Scan for the cell matching the given text and deliver its (X, Y) coordinate at center. 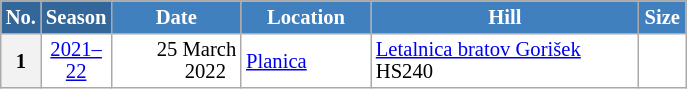
Date (176, 16)
2021–22 (76, 60)
No. (21, 16)
Size (662, 16)
1 (21, 60)
25 March 2022 (176, 60)
Season (76, 16)
Planica (306, 60)
Letalnica bratov Gorišek HS240 (505, 60)
Hill (505, 16)
Location (306, 16)
